Extract the [X, Y] coordinate from the center of the cell holding the provided text.  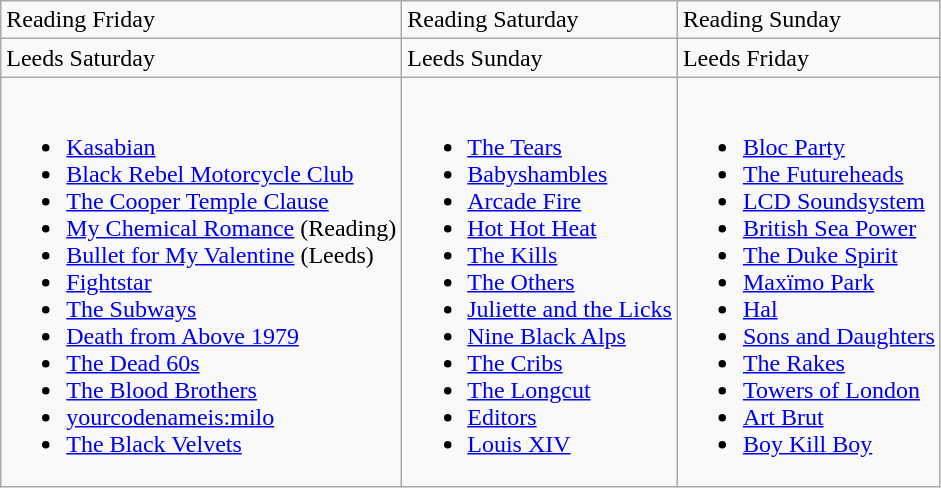
Reading Friday [202, 20]
Leeds Sunday [540, 58]
Leeds Friday [808, 58]
Leeds Saturday [202, 58]
The TearsBabyshamblesArcade FireHot Hot HeatThe KillsThe OthersJuliette and the LicksNine Black AlpsThe CribsThe LongcutEditorsLouis XIV [540, 282]
Bloc PartyThe FutureheadsLCD SoundsystemBritish Sea PowerThe Duke SpiritMaxïmo ParkHalSons and DaughtersThe RakesTowers of LondonArt BrutBoy Kill Boy [808, 282]
Reading Sunday [808, 20]
Reading Saturday [540, 20]
